Provide the (x, y) coordinate of the cell's center where the given text is located.  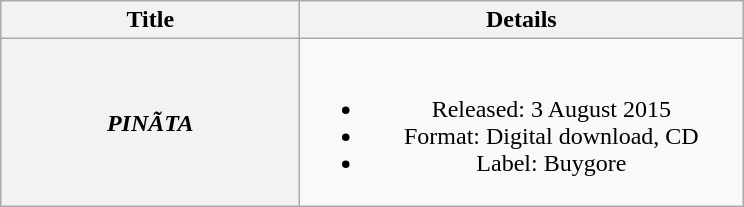
Released: 3 August 2015Format: Digital download, CDLabel: Buygore (522, 122)
Details (522, 20)
PINÃTA (150, 122)
Title (150, 20)
